Capture the cell that displays the provided text and extract its [X, Y] central coordinate. 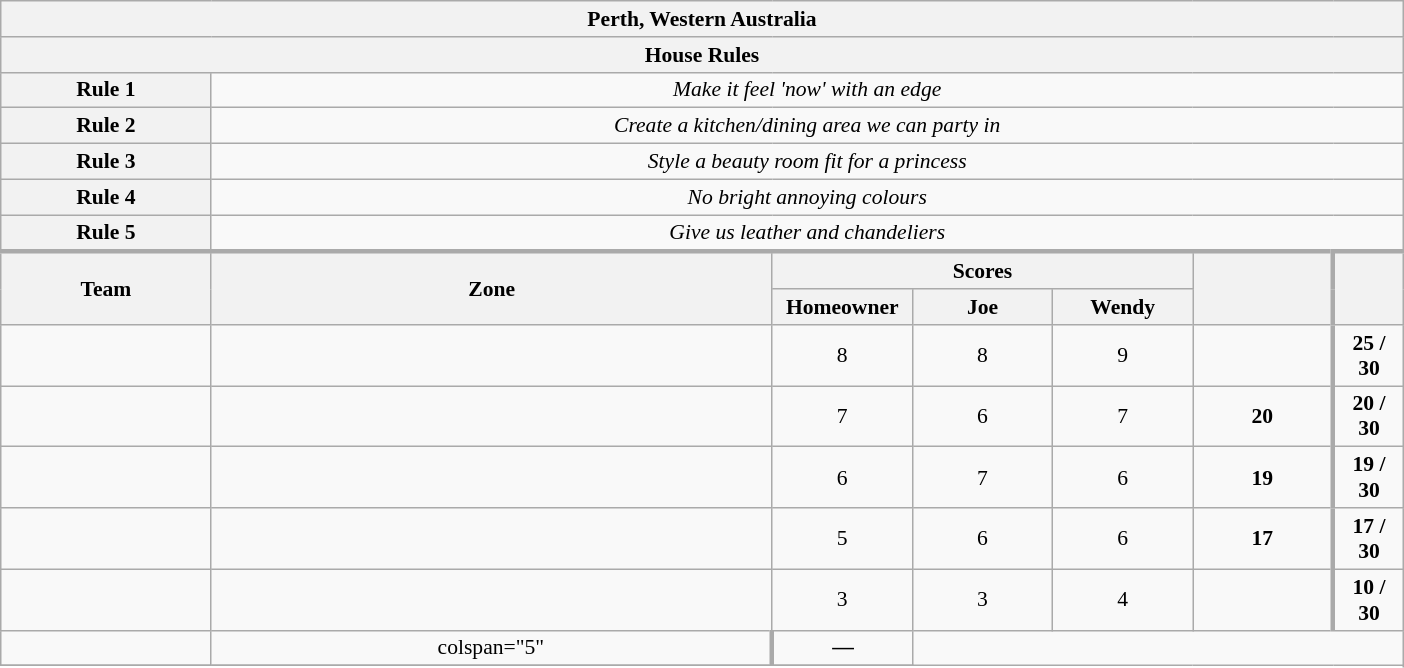
Rule 1 [106, 90]
Style a beauty room fit for a princess [807, 162]
17 / 30 [1368, 538]
Joe [982, 307]
Scores [982, 270]
Rule 5 [106, 234]
Homeowner [842, 307]
4 [1123, 600]
9 [1123, 356]
25 / 30 [1368, 356]
20 / 30 [1368, 416]
10 / 30 [1368, 600]
19 / 30 [1368, 478]
Make it feel 'now' with an edge [807, 90]
19 [1263, 478]
5 [842, 538]
Rule 3 [106, 162]
20 [1263, 416]
colspan="5" [492, 648]
Perth, Western Australia [702, 19]
Give us leather and chandeliers [807, 234]
17 [1263, 538]
— [842, 648]
Team [106, 288]
Create a kitchen/dining area we can party in [807, 126]
Rule 4 [106, 197]
Zone [492, 288]
Wendy [1123, 307]
House Rules [702, 55]
Rule 2 [106, 126]
No bright annoying colours [807, 197]
